Detect which cell encompasses the target text, then output its (x, y) center coordinate. 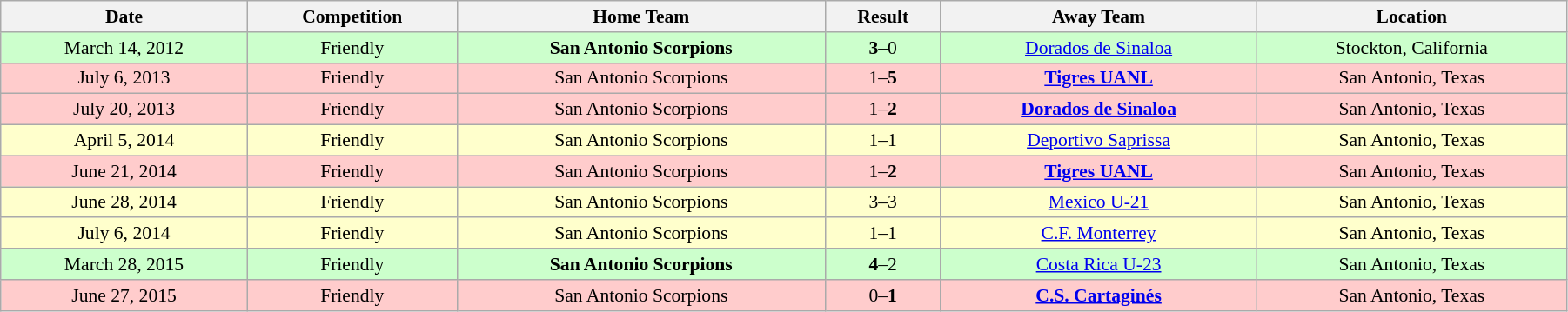
June 28, 2014 (124, 202)
June 21, 2014 (124, 171)
June 27, 2015 (124, 295)
Costa Rica U-23 (1098, 264)
3–0 (882, 48)
0–1 (882, 295)
Home Team (640, 17)
Mexico U-21 (1098, 202)
Location (1411, 17)
Competition (352, 17)
1–5 (882, 78)
July 6, 2014 (124, 234)
March 28, 2015 (124, 264)
C.S. Cartaginés (1098, 295)
April 5, 2014 (124, 141)
4–2 (882, 264)
July 20, 2013 (124, 110)
Result (882, 17)
Stockton, California (1411, 48)
3–3 (882, 202)
Deportivo Saprissa (1098, 141)
Away Team (1098, 17)
C.F. Monterrey (1098, 234)
March 14, 2012 (124, 48)
Date (124, 17)
July 6, 2013 (124, 78)
